Identify which cell holds the provided text, then report its (x, y) central coordinate. 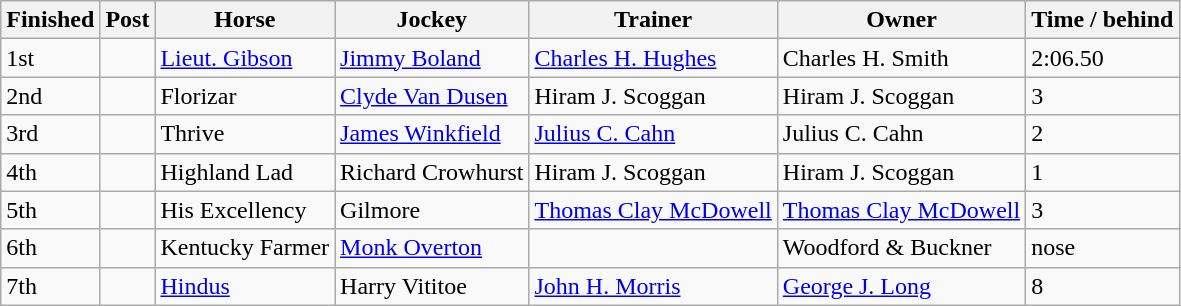
2:06.50 (1102, 58)
Harry Vititoe (432, 286)
nose (1102, 248)
8 (1102, 286)
Jimmy Boland (432, 58)
Monk Overton (432, 248)
Time / behind (1102, 20)
Thrive (245, 134)
2 (1102, 134)
Kentucky Farmer (245, 248)
Highland Lad (245, 172)
Horse (245, 20)
Charles H. Hughes (653, 58)
1st (50, 58)
George J. Long (901, 286)
6th (50, 248)
Jockey (432, 20)
5th (50, 210)
Woodford & Buckner (901, 248)
Hindus (245, 286)
Owner (901, 20)
Richard Crowhurst (432, 172)
2nd (50, 96)
Gilmore (432, 210)
His Excellency (245, 210)
7th (50, 286)
Charles H. Smith (901, 58)
4th (50, 172)
3rd (50, 134)
Clyde Van Dusen (432, 96)
Finished (50, 20)
Post (128, 20)
1 (1102, 172)
Trainer (653, 20)
Lieut. Gibson (245, 58)
Florizar (245, 96)
James Winkfield (432, 134)
John H. Morris (653, 286)
